Return (X, Y) of the center of cell containing provided text 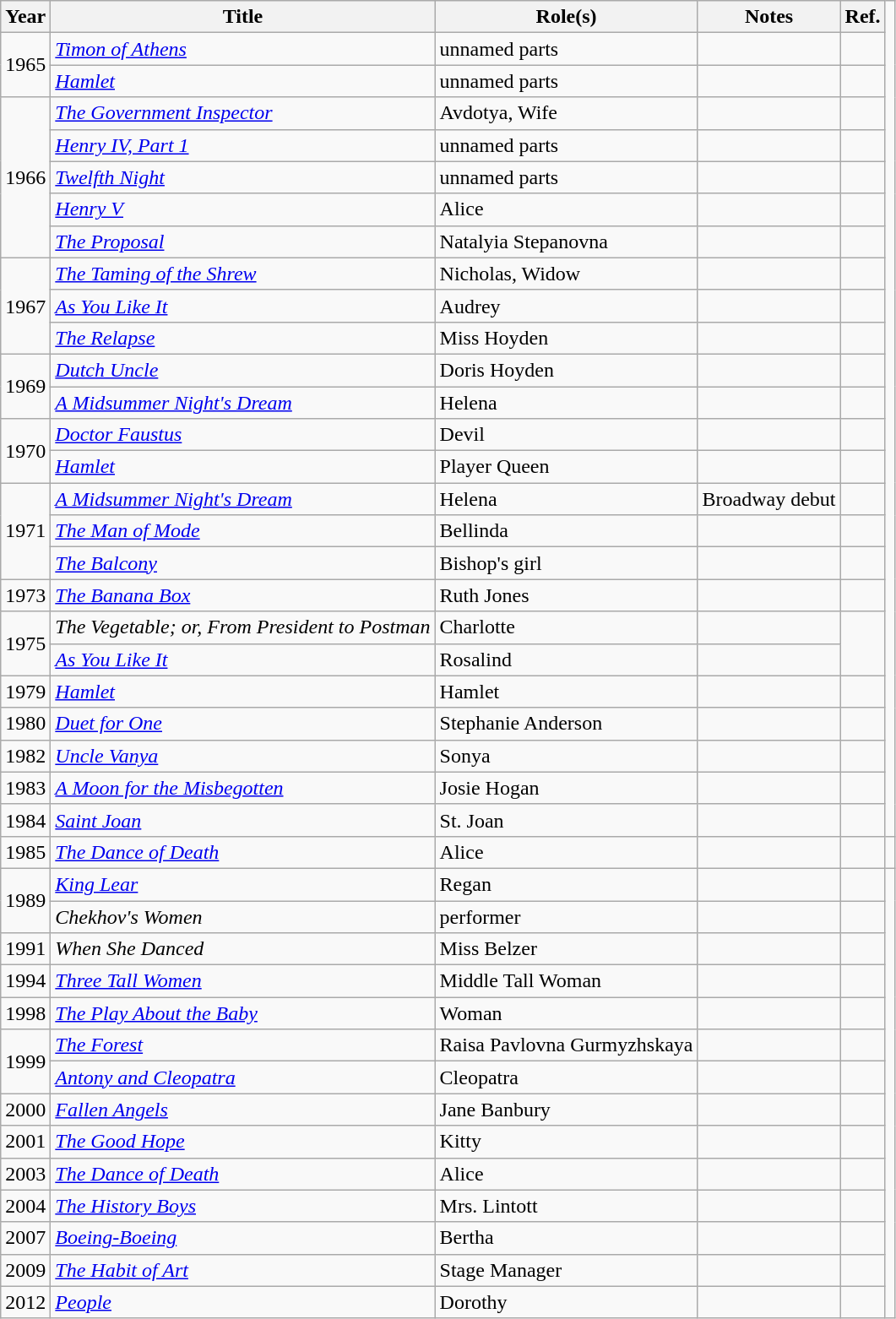
Three Tall Women (243, 981)
Broadway debut (768, 499)
Ruth Jones (566, 595)
1980 (25, 724)
1970 (25, 451)
2000 (25, 1110)
Devil (566, 435)
2009 (25, 1270)
2012 (25, 1302)
Stephanie Anderson (566, 724)
Bishop's girl (566, 563)
Timon of Athens (243, 49)
Middle Tall Woman (566, 981)
The Taming of the Shrew (243, 274)
Nicholas, Widow (566, 274)
Henry IV, Part 1 (243, 145)
1966 (25, 177)
King Lear (243, 884)
Audrey (566, 306)
Twelfth Night (243, 177)
The History Boys (243, 1206)
1994 (25, 981)
1999 (25, 1061)
1965 (25, 65)
1998 (25, 1013)
The Play About the Baby (243, 1013)
The Good Hope (243, 1142)
1971 (25, 531)
Stage Manager (566, 1270)
Avdotya, Wife (566, 113)
Woman (566, 1013)
Doctor Faustus (243, 435)
Chekhov's Women (243, 916)
1982 (25, 756)
Rosalind (566, 659)
The Proposal (243, 242)
Year (25, 17)
1967 (25, 306)
The Man of Mode (243, 531)
Henry V (243, 209)
Raisa Pavlovna Gurmyzhskaya (566, 1045)
Cleopatra (566, 1077)
1979 (25, 692)
The Habit of Art (243, 1270)
Josie Hogan (566, 788)
2001 (25, 1142)
St. Joan (566, 820)
Saint Joan (243, 820)
Bellinda (566, 531)
Title (243, 17)
2003 (25, 1174)
Uncle Vanya (243, 756)
1983 (25, 788)
2004 (25, 1206)
The Forest (243, 1045)
1973 (25, 595)
The Relapse (243, 338)
Charlotte (566, 627)
Jane Banbury (566, 1110)
Notes (768, 17)
When She Danced (243, 949)
1989 (25, 900)
The Vegetable; or, From President to Postman (243, 627)
Miss Hoyden (566, 338)
Player Queen (566, 467)
Regan (566, 884)
2007 (25, 1238)
The Balcony (243, 563)
Doris Hoyden (566, 370)
Sonya (566, 756)
performer (566, 916)
1975 (25, 643)
A Moon for the Misbegotten (243, 788)
Fallen Angels (243, 1110)
Dutch Uncle (243, 370)
1985 (25, 852)
Dorothy (566, 1302)
Role(s) (566, 17)
1969 (25, 386)
Mrs. Lintott (566, 1206)
People (243, 1302)
Antony and Cleopatra (243, 1077)
Duet for One (243, 724)
Boeing-Boeing (243, 1238)
Bertha (566, 1238)
Natalyia Stepanovna (566, 242)
1991 (25, 949)
The Government Inspector (243, 113)
Ref. (863, 17)
Miss Belzer (566, 949)
The Banana Box (243, 595)
1984 (25, 820)
Kitty (566, 1142)
